Find where the given text appears and provide that cell's center as [X, Y] coordinate. 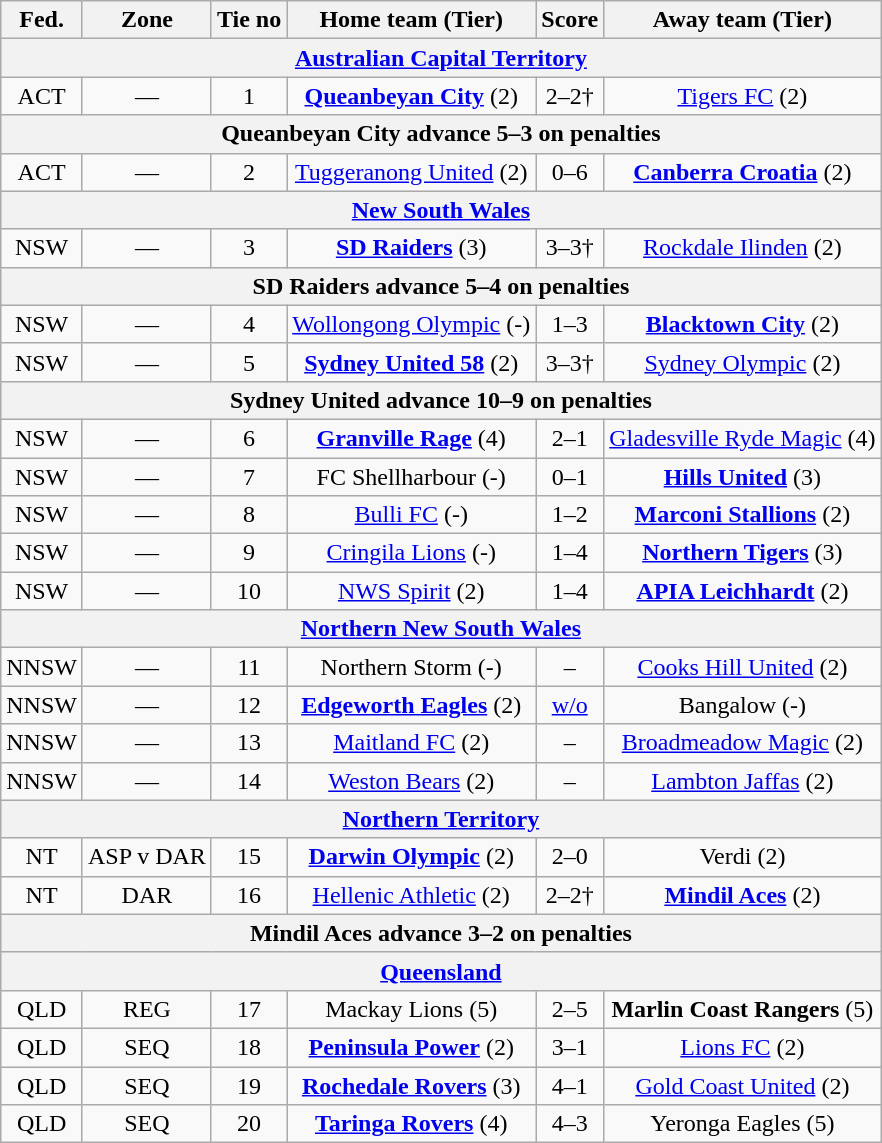
14 [248, 781]
8 [248, 515]
Bulli FC (-) [412, 515]
Lions FC (2) [742, 1047]
16 [248, 895]
18 [248, 1047]
DAR [146, 895]
Canberra Croatia (2) [742, 172]
Edgeworth Eagles (2) [412, 705]
Peninsula Power (2) [412, 1047]
Gladesville Ryde Magic (4) [742, 438]
11 [248, 667]
2–1 [570, 438]
Cooks Hill United (2) [742, 667]
SD Raiders advance 5–4 on penalties [441, 286]
3 [248, 248]
9 [248, 553]
REG [146, 1009]
4 [248, 324]
Darwin Olympic (2) [412, 857]
Cringila Lions (-) [412, 553]
2–5 [570, 1009]
Mackay Lions (5) [412, 1009]
Weston Bears (2) [412, 781]
15 [248, 857]
APIA Leichhardt (2) [742, 591]
20 [248, 1124]
Score [570, 20]
10 [248, 591]
Yeronga Eagles (5) [742, 1124]
Sydney Olympic (2) [742, 362]
1–2 [570, 515]
Maitland FC (2) [412, 743]
Verdi (2) [742, 857]
w/o [570, 705]
Northern New South Wales [441, 629]
NWS Spirit (2) [412, 591]
Zone [146, 20]
Sydney United 58 (2) [412, 362]
Wollongong Olympic (-) [412, 324]
Rockdale Ilinden (2) [742, 248]
Queanbeyan City (2) [412, 96]
5 [248, 362]
Fed. [42, 20]
Broadmeadow Magic (2) [742, 743]
Tigers FC (2) [742, 96]
12 [248, 705]
Hills United (3) [742, 477]
13 [248, 743]
3–1 [570, 1047]
Away team (Tier) [742, 20]
Bangalow (-) [742, 705]
Lambton Jaffas (2) [742, 781]
Marlin Coast Rangers (5) [742, 1009]
Sydney United advance 10–9 on penalties [441, 400]
6 [248, 438]
Northern Storm (-) [412, 667]
Mindil Aces advance 3–2 on penalties [441, 933]
Queanbeyan City advance 5–3 on penalties [441, 134]
Home team (Tier) [412, 20]
Marconi Stallions (2) [742, 515]
19 [248, 1085]
17 [248, 1009]
Gold Coast United (2) [742, 1085]
Hellenic Athletic (2) [412, 895]
Taringa Rovers (4) [412, 1124]
Tuggeranong United (2) [412, 172]
Blacktown City (2) [742, 324]
4–3 [570, 1124]
1–3 [570, 324]
2 [248, 172]
Granville Rage (4) [412, 438]
Queensland [441, 971]
0–6 [570, 172]
7 [248, 477]
SD Raiders (3) [412, 248]
Tie no [248, 20]
Northern Territory [441, 819]
0–1 [570, 477]
2–0 [570, 857]
New South Wales [441, 210]
Rochedale Rovers (3) [412, 1085]
4–1 [570, 1085]
Northern Tigers (3) [742, 553]
1 [248, 96]
FC Shellharbour (-) [412, 477]
ASP v DAR [146, 857]
Mindil Aces (2) [742, 895]
Australian Capital Territory [441, 58]
